Provide the (x, y) coordinate of the cell's center where the given text is located.  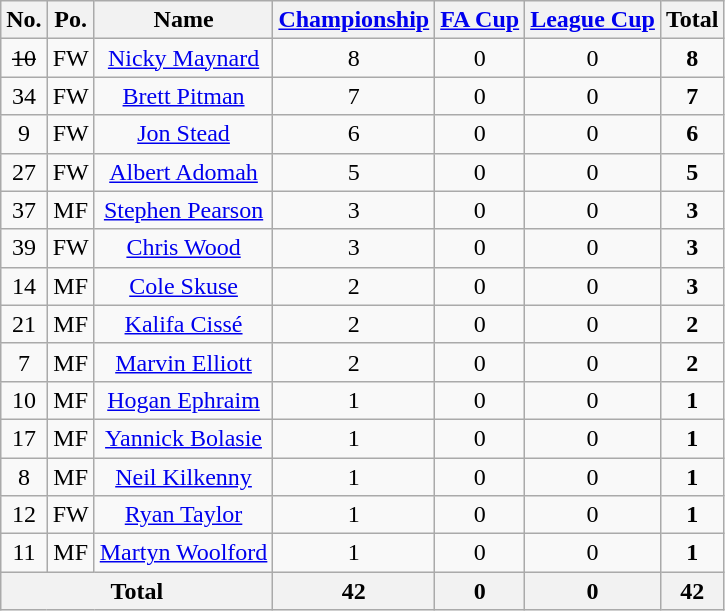
Albert Adomah (184, 172)
21 (24, 324)
Marvin Elliott (184, 362)
Martyn Woolford (184, 553)
14 (24, 286)
Neil Kilkenny (184, 477)
Nicky Maynard (184, 58)
17 (24, 438)
Cole Skuse (184, 286)
11 (24, 553)
12 (24, 515)
Stephen Pearson (184, 210)
34 (24, 96)
Po. (70, 20)
9 (24, 134)
FA Cup (480, 20)
27 (24, 172)
Hogan Ephraim (184, 400)
39 (24, 248)
Ryan Taylor (184, 515)
Kalifa Cissé (184, 324)
League Cup (593, 20)
Jon Stead (184, 134)
37 (24, 210)
Yannick Bolasie (184, 438)
No. (24, 20)
Chris Wood (184, 248)
Name (184, 20)
Championship (354, 20)
Brett Pitman (184, 96)
